Identify which cell holds the provided text, then report its (x, y) central coordinate. 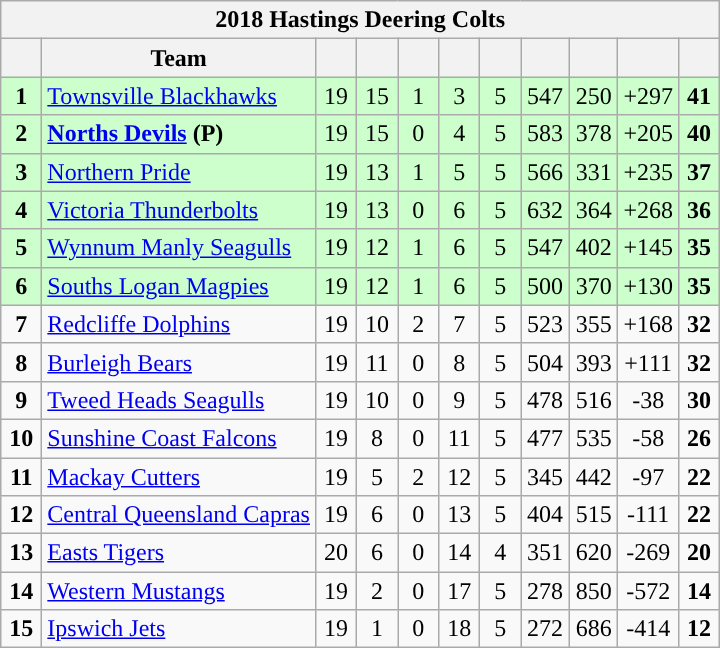
+130 (648, 286)
+205 (648, 134)
+268 (648, 210)
-38 (648, 400)
Sunshine Coast Falcons (179, 438)
-97 (648, 477)
Western Mustangs (179, 591)
516 (594, 400)
Townsville Blackhawks (179, 96)
+145 (648, 248)
535 (594, 438)
Mackay Cutters (179, 477)
404 (546, 515)
500 (546, 286)
Victoria Thunderbolts (179, 210)
+168 (648, 324)
355 (594, 324)
Easts Tigers (179, 553)
Wynnum Manly Seagulls (179, 248)
-111 (648, 515)
504 (546, 362)
632 (546, 210)
+297 (648, 96)
477 (546, 438)
40 (700, 134)
Redcliffe Dolphins (179, 324)
-58 (648, 438)
272 (546, 629)
+111 (648, 362)
515 (594, 515)
26 (700, 438)
37 (700, 172)
18 (460, 629)
686 (594, 629)
+235 (648, 172)
442 (594, 477)
30 (700, 400)
41 (700, 96)
523 (546, 324)
Burleigh Bears (179, 362)
Team (179, 58)
583 (546, 134)
566 (546, 172)
370 (594, 286)
345 (546, 477)
Souths Logan Magpies (179, 286)
-572 (648, 591)
850 (594, 591)
364 (594, 210)
402 (594, 248)
Northern Pride (179, 172)
278 (546, 591)
620 (594, 553)
478 (546, 400)
378 (594, 134)
-269 (648, 553)
351 (546, 553)
Tweed Heads Seagulls (179, 400)
36 (700, 210)
393 (594, 362)
2018 Hastings Deering Colts (360, 20)
Central Queensland Capras (179, 515)
Norths Devils (P) (179, 134)
-414 (648, 629)
331 (594, 172)
250 (594, 96)
17 (460, 591)
Ipswich Jets (179, 629)
